Identify which cell holds the provided text, then report its (X, Y) central coordinate. 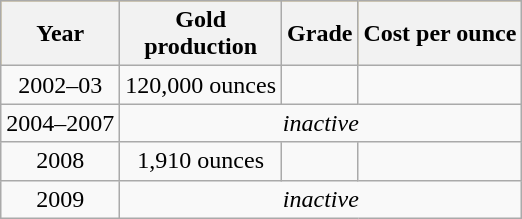
Goldproduction (201, 34)
2002–03 (60, 85)
2008 (60, 161)
Year (60, 34)
2004–2007 (60, 123)
120,000 ounces (201, 85)
2009 (60, 199)
Grade (320, 34)
1,910 ounces (201, 161)
Cost per ounce (440, 34)
